Extract the [x, y] coordinate from the center of the cell holding the provided text.  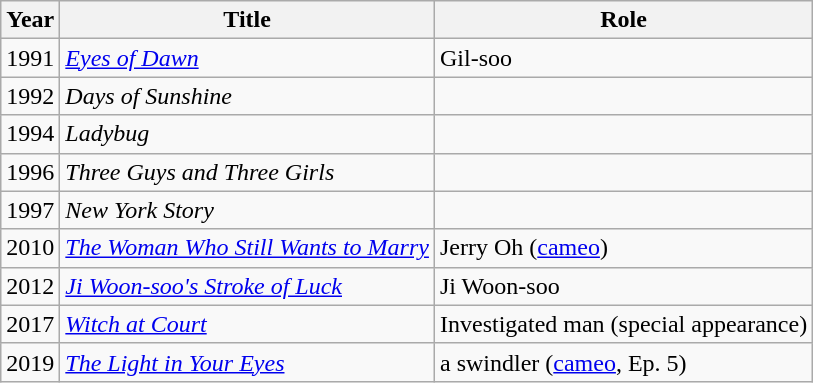
Ji Woon-soo's Stroke of Luck [248, 286]
New York Story [248, 210]
The Woman Who Still Wants to Marry [248, 248]
Ladybug [248, 134]
Year [30, 20]
1991 [30, 58]
a swindler (cameo, Ep. 5) [623, 362]
2019 [30, 362]
Three Guys and Three Girls [248, 172]
2010 [30, 248]
The Light in Your Eyes [248, 362]
1994 [30, 134]
Title [248, 20]
1997 [30, 210]
Witch at Court [248, 324]
Gil-soo [623, 58]
Role [623, 20]
1996 [30, 172]
Eyes of Dawn [248, 58]
Ji Woon-soo [623, 286]
2017 [30, 324]
Days of Sunshine [248, 96]
Jerry Oh (cameo) [623, 248]
Investigated man (special appearance) [623, 324]
2012 [30, 286]
1992 [30, 96]
